Extract the [X, Y] coordinate from the center of the cell holding the provided text.  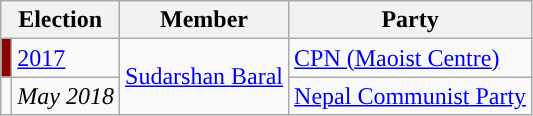
Sudarshan Baral [204, 77]
CPN (Maoist Centre) [410, 58]
May 2018 [66, 96]
Election [60, 20]
2017 [66, 58]
Party [410, 20]
Nepal Communist Party [410, 96]
Member [204, 20]
